Extract the [x, y] coordinate from the center of the cell holding the provided text.  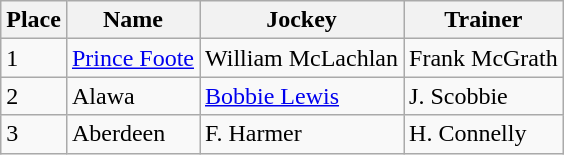
Place [34, 20]
Frank McGrath [484, 58]
3 [34, 134]
Trainer [484, 20]
Bobbie Lewis [302, 96]
J. Scobbie [484, 96]
1 [34, 58]
Jockey [302, 20]
Aberdeen [132, 134]
William McLachlan [302, 58]
Name [132, 20]
H. Connelly [484, 134]
F. Harmer [302, 134]
Alawa [132, 96]
Prince Foote [132, 58]
2 [34, 96]
